Provide the [X, Y] coordinate of the cell's center where the given text is located.  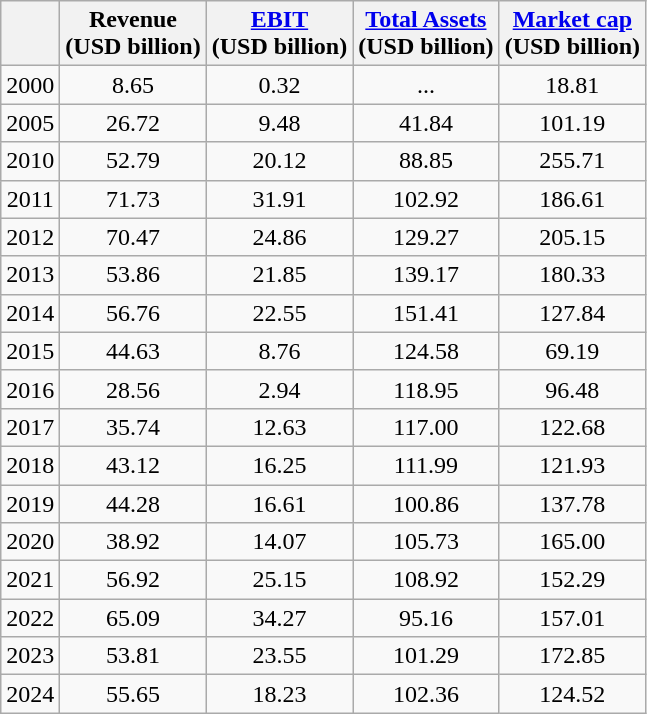
31.91 [279, 199]
127.84 [572, 313]
44.63 [133, 351]
122.68 [572, 427]
69.19 [572, 351]
2012 [30, 237]
2.94 [279, 389]
38.92 [133, 542]
16.25 [279, 465]
180.33 [572, 275]
95.16 [426, 618]
2013 [30, 275]
2021 [30, 580]
24.86 [279, 237]
71.73 [133, 199]
53.86 [133, 275]
28.56 [133, 389]
96.48 [572, 389]
100.86 [426, 503]
18.23 [279, 694]
2016 [30, 389]
21.85 [279, 275]
2000 [30, 85]
18.81 [572, 85]
2005 [30, 123]
25.15 [279, 580]
26.72 [133, 123]
0.32 [279, 85]
105.73 [426, 542]
124.52 [572, 694]
2018 [30, 465]
Market cap(USD billion) [572, 34]
41.84 [426, 123]
2022 [30, 618]
101.29 [426, 656]
8.76 [279, 351]
102.36 [426, 694]
43.12 [133, 465]
2023 [30, 656]
255.71 [572, 161]
56.92 [133, 580]
12.63 [279, 427]
70.47 [133, 237]
52.79 [133, 161]
101.19 [572, 123]
2015 [30, 351]
111.99 [426, 465]
2017 [30, 427]
... [426, 85]
9.48 [279, 123]
2020 [30, 542]
151.41 [426, 313]
157.01 [572, 618]
20.12 [279, 161]
129.27 [426, 237]
55.65 [133, 694]
121.93 [572, 465]
186.61 [572, 199]
2024 [30, 694]
23.55 [279, 656]
118.95 [426, 389]
165.00 [572, 542]
Total Assets(USD billion) [426, 34]
EBIT(USD billion) [279, 34]
205.15 [572, 237]
152.29 [572, 580]
8.65 [133, 85]
22.55 [279, 313]
65.09 [133, 618]
16.61 [279, 503]
35.74 [133, 427]
34.27 [279, 618]
139.17 [426, 275]
172.85 [572, 656]
2011 [30, 199]
108.92 [426, 580]
2014 [30, 313]
Revenue(USD billion) [133, 34]
124.58 [426, 351]
102.92 [426, 199]
137.78 [572, 503]
117.00 [426, 427]
88.85 [426, 161]
53.81 [133, 656]
56.76 [133, 313]
14.07 [279, 542]
44.28 [133, 503]
2010 [30, 161]
2019 [30, 503]
